Identify which cell holds the provided text, then report its (X, Y) central coordinate. 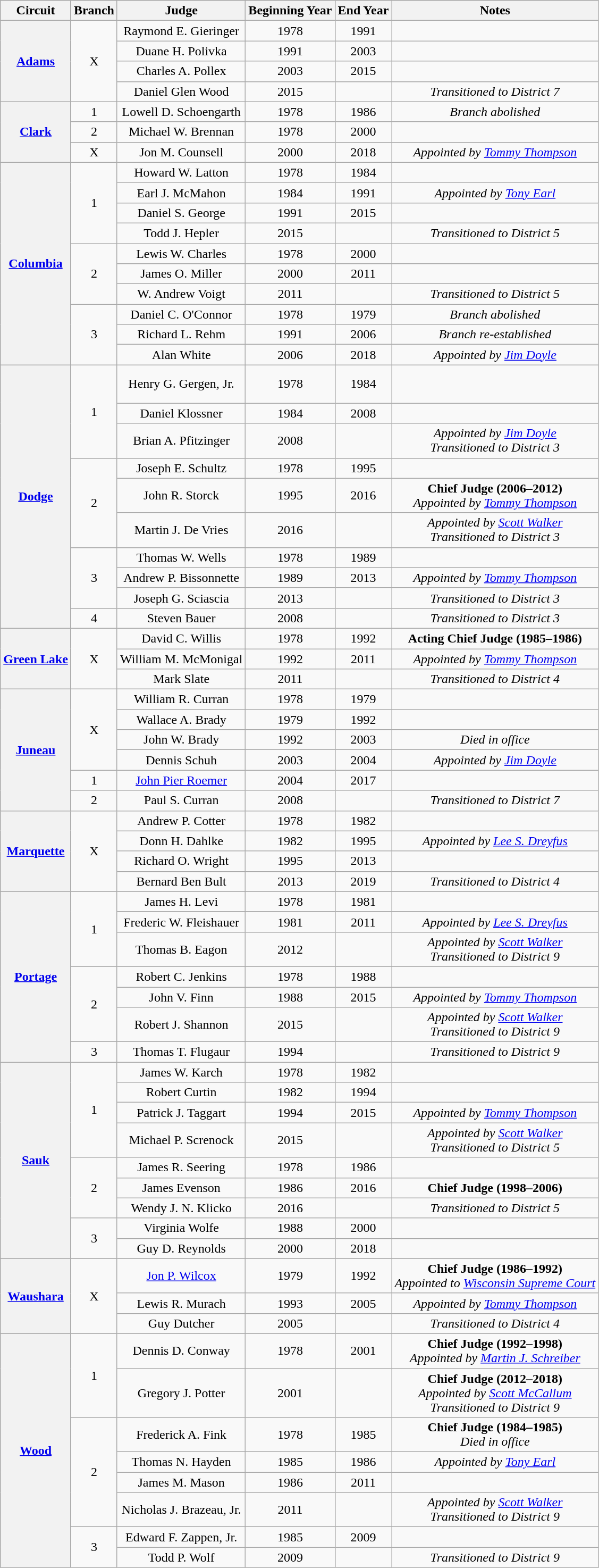
Andrew P. Bissonnette (181, 578)
Chief Judge (1998–2006) (495, 1188)
Thomas N. Hayden (181, 1462)
Guy D. Reynolds (181, 1248)
Joseph G. Sciascia (181, 598)
Chief Judge (1984–1985)Died in office (495, 1435)
Dodge (36, 497)
Chief Judge (2006–2012)Appointed by Tommy Thompson (495, 496)
Richard L. Rehm (181, 335)
Gregory J. Potter (181, 1392)
William R. Curran (181, 699)
Beginning Year (290, 11)
Todd P. Wolf (181, 1557)
Columbia (36, 264)
James R. Seering (181, 1167)
James Evenson (181, 1188)
Portage (36, 977)
Daniel Glen Wood (181, 91)
Frederick A. Fink (181, 1435)
Appointed by Jim DoyleTransitioned to District 3 (495, 440)
1993 (290, 1303)
Lewis W. Charles (181, 254)
Appointed by Scott WalkerTransitioned to District 5 (495, 1140)
Clark (36, 132)
David C. Willis (181, 638)
End Year (364, 11)
Joseph E. Schultz (181, 468)
Henry G. Gergen, Jr. (181, 384)
Michael W. Brennan (181, 132)
Nicholas J. Brazeau, Jr. (181, 1509)
Paul S. Curran (181, 800)
Robert C. Jenkins (181, 977)
Duane H. Polivka (181, 51)
Appointed by Scott WalkerTransitioned to District 3 (495, 530)
Howard W. Latton (181, 172)
Chief Judge (1986–1992)Appointed to Wisconsin Supreme Court (495, 1275)
2019 (364, 881)
Juneau (36, 750)
Thomas W. Wells (181, 557)
Dennis Schuh (181, 760)
Marquette (36, 851)
Circuit (36, 11)
Daniel S. George (181, 213)
Jon M. Counsell (181, 152)
Branch re-established (495, 335)
Frederic W. Fleishauer (181, 922)
Daniel C. O'Connor (181, 314)
Robert J. Shannon (181, 1024)
James O. Miller (181, 274)
Charles A. Pollex (181, 71)
Edward F. Zappen, Jr. (181, 1537)
Alan White (181, 355)
Branch (94, 11)
Virginia Wolfe (181, 1228)
Wendy J. N. Klicko (181, 1208)
Guy Dutcher (181, 1323)
Waushara (36, 1296)
Lowell D. Schoengarth (181, 112)
Notes (495, 11)
Daniel Klossner (181, 413)
Dennis D. Conway (181, 1351)
Steven Bauer (181, 618)
James H. Levi (181, 902)
Lewis R. Murach (181, 1303)
2012 (290, 949)
Brian A. Pfitzinger (181, 440)
William M. McMonigal (181, 659)
Green Lake (36, 658)
Chief Judge (2012–2018)Appointed by Scott McCallumTransitioned to District 9 (495, 1392)
Adams (36, 61)
Acting Chief Judge (1985–1986) (495, 638)
Died in office (495, 740)
John V. Finn (181, 997)
Patrick J. Taggart (181, 1113)
Andrew P. Cotter (181, 821)
John R. Storck (181, 496)
Jon P. Wilcox (181, 1275)
James M. Mason (181, 1482)
Richard O. Wright (181, 861)
Martin J. De Vries (181, 530)
Donn H. Dahlke (181, 841)
Mark Slate (181, 679)
W. Andrew Voigt (181, 294)
Raymond E. Gieringer (181, 31)
Thomas B. Eagon (181, 949)
Todd J. Hepler (181, 233)
Thomas T. Flugaur (181, 1052)
Judge (181, 11)
Wallace A. Brady (181, 720)
Earl J. McMahon (181, 193)
Robert Curtin (181, 1092)
John W. Brady (181, 740)
Sauk (36, 1161)
John Pier Roemer (181, 780)
James W. Karch (181, 1072)
Bernard Ben Bult (181, 881)
Wood (36, 1450)
4 (94, 618)
Chief Judge (1992–1998)Appointed by Martin J. Schreiber (495, 1351)
Michael P. Screnock (181, 1140)
2017 (364, 780)
